Return the (X, Y) coordinate for the center point of the cell that contains the specified text.  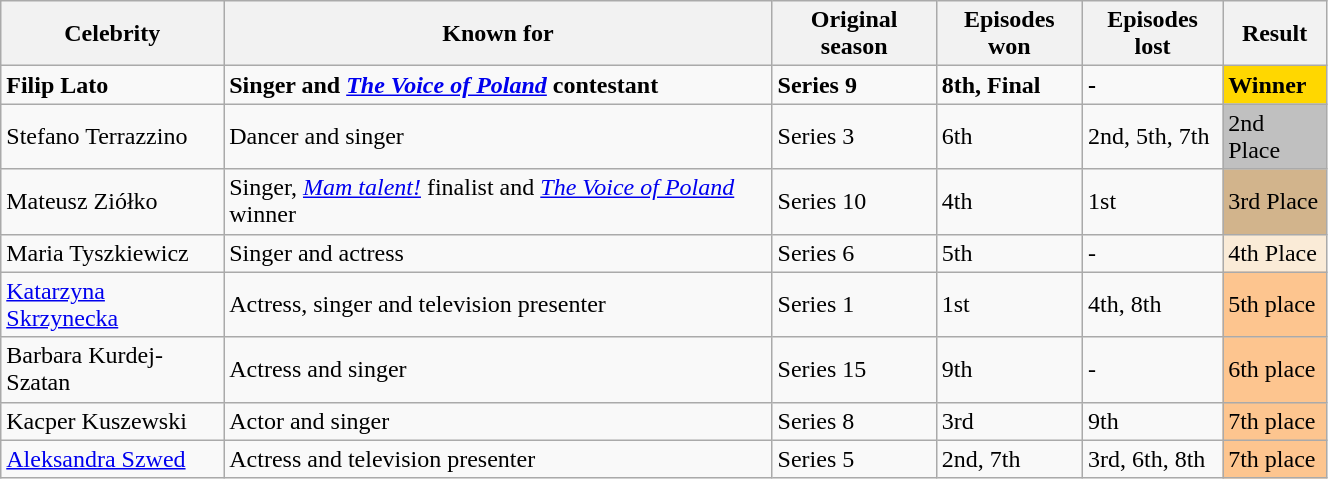
Series 6 (854, 253)
Kacper Kuszewski (112, 421)
Episodes won (1009, 34)
8th, Final (1009, 85)
2nd, 7th (1009, 459)
Actress, singer and television presenter (498, 304)
5th (1009, 253)
Singer, Mam talent! finalist and The Voice of Poland winner (498, 202)
Filip Lato (112, 85)
3rd (1009, 421)
4th (1009, 202)
Actor and singer (498, 421)
Series 5 (854, 459)
5th place (1275, 304)
Barbara Kurdej-Szatan (112, 370)
Series 10 (854, 202)
Episodes lost (1153, 34)
Series 3 (854, 136)
6th place (1275, 370)
Singer and The Voice of Poland contestant (498, 85)
Dancer and singer (498, 136)
Known for (498, 34)
3rd Place (1275, 202)
6th (1009, 136)
Stefano Terrazzino (112, 136)
Actress and television presenter (498, 459)
Katarzyna Skrzynecka (112, 304)
2nd Place (1275, 136)
Aleksandra Szwed (112, 459)
Series 8 (854, 421)
Series 1 (854, 304)
Winner (1275, 85)
Singer and actress (498, 253)
2nd, 5th, 7th (1153, 136)
Series 15 (854, 370)
Result (1275, 34)
3rd, 6th, 8th (1153, 459)
4th, 8th (1153, 304)
4th Place (1275, 253)
Actress and singer (498, 370)
Series 9 (854, 85)
Mateusz Ziółko (112, 202)
Celebrity (112, 34)
Original season (854, 34)
Maria Tyszkiewicz (112, 253)
